Detect which cell encompasses the target text, then output its (x, y) center coordinate. 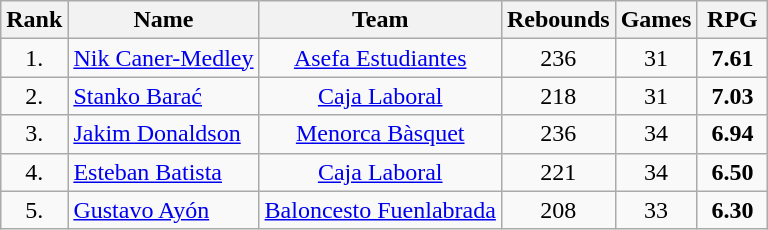
6.30 (732, 210)
Jakim Donaldson (164, 134)
6.50 (732, 172)
7.61 (732, 58)
1. (34, 58)
218 (558, 96)
Rebounds (558, 20)
Baloncesto Fuenlabrada (380, 210)
RPG (732, 20)
Name (164, 20)
208 (558, 210)
Esteban Batista (164, 172)
Games (656, 20)
5. (34, 210)
7.03 (732, 96)
Menorca Bàsquet (380, 134)
221 (558, 172)
6.94 (732, 134)
Stanko Barać (164, 96)
Asefa Estudiantes (380, 58)
Rank (34, 20)
3. (34, 134)
Nik Caner-Medley (164, 58)
Gustavo Ayón (164, 210)
2. (34, 96)
4. (34, 172)
33 (656, 210)
Team (380, 20)
